For the text-containing cell, return its midpoint in [x, y] coordinate format. 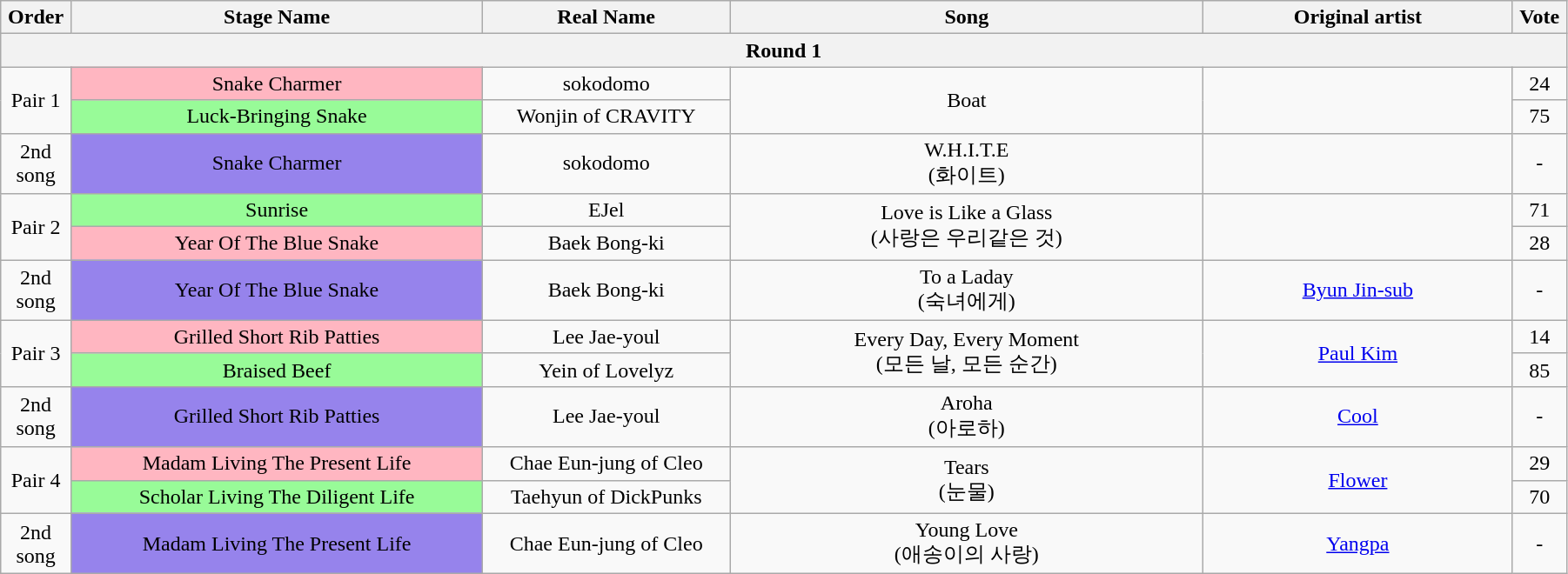
W.H.I.T.E(화이트) [967, 164]
Braised Beef [277, 370]
Order [37, 17]
Paul Kim [1357, 353]
Yein of Lovelyz [606, 370]
Luck-Bringing Snake [277, 117]
Young Love(애송이의 사랑) [967, 544]
Vote [1540, 17]
24 [1540, 83]
Real Name [606, 17]
Sunrise [277, 210]
Pair 3 [37, 353]
Boat [967, 100]
Song [967, 17]
75 [1540, 117]
Aroha(아로하) [967, 417]
Stage Name [277, 17]
Round 1 [784, 50]
Byun Jin-sub [1357, 290]
Flower [1357, 480]
71 [1540, 210]
EJel [606, 210]
14 [1540, 337]
85 [1540, 370]
Pair 2 [37, 227]
28 [1540, 244]
Pair 4 [37, 480]
Every Day, Every Moment(모든 날, 모든 순간) [967, 353]
Scholar Living The Diligent Life [277, 497]
Pair 1 [37, 100]
Wonjin of CRAVITY [606, 117]
70 [1540, 497]
Cool [1357, 417]
To a Laday(숙녀에게) [967, 290]
Taehyun of DickPunks [606, 497]
Yangpa [1357, 544]
29 [1540, 464]
Love is Like a Glass(사랑은 우리같은 것) [967, 227]
Original artist [1357, 17]
Tears(눈물) [967, 480]
